Pinpoint the cell where the given text exists, returning its (x, y) midpoint coordinate. 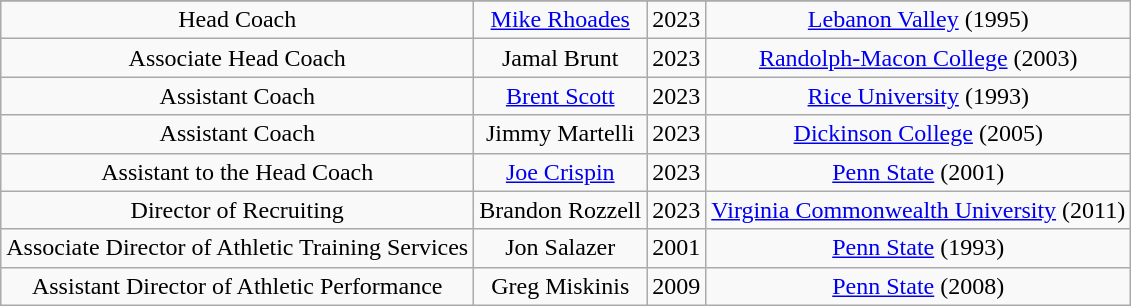
Jon Salazer (560, 248)
Director of Recruiting (238, 210)
Randolph-Macon College (2003) (918, 58)
Mike Rhoades (560, 20)
Virginia Commonwealth University (2011) (918, 210)
Penn State (1993) (918, 248)
Associate Director of Athletic Training Services (238, 248)
2009 (676, 286)
Assistant to the Head Coach (238, 172)
Penn State (2001) (918, 172)
Head Coach (238, 20)
Dickinson College (2005) (918, 134)
Brandon Rozzell (560, 210)
Jamal Brunt (560, 58)
Assistant Director of Athletic Performance (238, 286)
2001 (676, 248)
Joe Crispin (560, 172)
Greg Miskinis (560, 286)
Lebanon Valley (1995) (918, 20)
Penn State (2008) (918, 286)
Brent Scott (560, 96)
Rice University (1993) (918, 96)
Associate Head Coach (238, 58)
Jimmy Martelli (560, 134)
